Pinpoint the cell where the given text exists, returning its (x, y) midpoint coordinate. 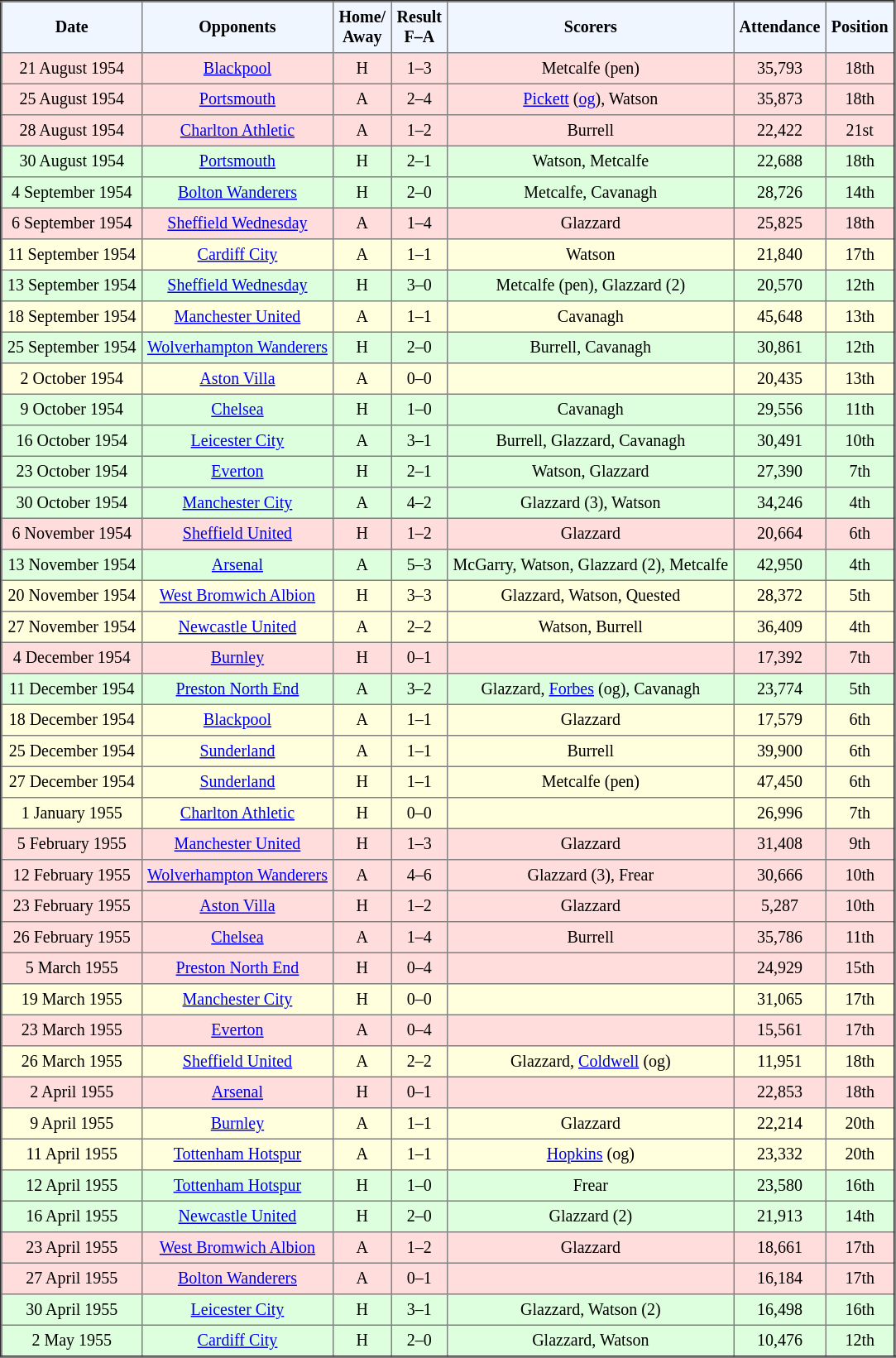
1 January 1955 (72, 813)
16,498 (779, 1310)
6 November 1954 (72, 534)
Glazzard, Forbes (og), Cavanagh (591, 689)
5,287 (779, 906)
18 December 1954 (72, 720)
25 December 1954 (72, 751)
21st (860, 131)
Watson, Glazzard (591, 472)
30,491 (779, 441)
Glazzard, Watson (2) (591, 1310)
9th (860, 844)
31,408 (779, 844)
Glazzard (3), Frear (591, 876)
26 March 1955 (72, 1062)
16,184 (779, 1279)
27 December 1954 (72, 782)
27 April 1955 (72, 1279)
2 May 1955 (72, 1341)
24,929 (779, 968)
17,392 (779, 658)
30,861 (779, 348)
4 September 1954 (72, 193)
20,435 (779, 379)
31,065 (779, 1000)
23 October 1954 (72, 472)
Date (72, 27)
26 February 1955 (72, 938)
Glazzard (2) (591, 1216)
16 April 1955 (72, 1216)
Metcalfe (pen), Glazzard (2) (591, 286)
35,793 (779, 69)
Metcalfe, Cavanagh (591, 193)
Frear (591, 1186)
McGarry, Watson, Glazzard (2), Metcalfe (591, 565)
18,661 (779, 1248)
28,726 (779, 193)
Glazzard (3), Watson (591, 503)
12 February 1955 (72, 876)
30 October 1954 (72, 503)
23,332 (779, 1154)
11,951 (779, 1062)
20 November 1954 (72, 596)
11 December 1954 (72, 689)
25,825 (779, 223)
45,648 (779, 317)
21 August 1954 (72, 69)
3–2 (419, 689)
20,570 (779, 286)
10,476 (779, 1341)
4 December 1954 (72, 658)
21,840 (779, 255)
23,580 (779, 1186)
11 April 1955 (72, 1154)
47,450 (779, 782)
28 August 1954 (72, 131)
26,996 (779, 813)
22,853 (779, 1092)
23,774 (779, 689)
22,422 (779, 131)
23 March 1955 (72, 1030)
5 February 1955 (72, 844)
22,214 (779, 1124)
13 September 1954 (72, 286)
23 April 1955 (72, 1248)
35,873 (779, 99)
30 April 1955 (72, 1310)
3–3 (419, 596)
2–4 (419, 99)
28,372 (779, 596)
4–6 (419, 876)
Hopkins (og) (591, 1154)
5 March 1955 (72, 968)
Watson (591, 255)
27 November 1954 (72, 627)
23 February 1955 (72, 906)
2 October 1954 (72, 379)
Burrell, Glazzard, Cavanagh (591, 441)
25 August 1954 (72, 99)
Glazzard, Watson (591, 1341)
21,913 (779, 1216)
29,556 (779, 410)
30,666 (779, 876)
39,900 (779, 751)
16 October 1954 (72, 441)
6 September 1954 (72, 223)
9 April 1955 (72, 1124)
Burrell, Cavanagh (591, 348)
4–2 (419, 503)
20,664 (779, 534)
Opponents (237, 27)
18 September 1954 (72, 317)
Scorers (591, 27)
27,390 (779, 472)
30 August 1954 (72, 161)
ResultF–A (419, 27)
12 April 1955 (72, 1186)
15,561 (779, 1030)
19 March 1955 (72, 1000)
Glazzard, Coldwell (og) (591, 1062)
35,786 (779, 938)
42,950 (779, 565)
17,579 (779, 720)
Home/Away (362, 27)
3–0 (419, 286)
Watson, Burrell (591, 627)
13 November 1954 (72, 565)
Attendance (779, 27)
Pickett (og), Watson (591, 99)
22,688 (779, 161)
Glazzard, Watson, Quested (591, 596)
25 September 1954 (72, 348)
5–3 (419, 565)
Watson, Metcalfe (591, 161)
9 October 1954 (72, 410)
15th (860, 968)
36,409 (779, 627)
Position (860, 27)
34,246 (779, 503)
2 April 1955 (72, 1092)
11 September 1954 (72, 255)
